Output the (x, y) coordinate of the center of the cell containing the given text.  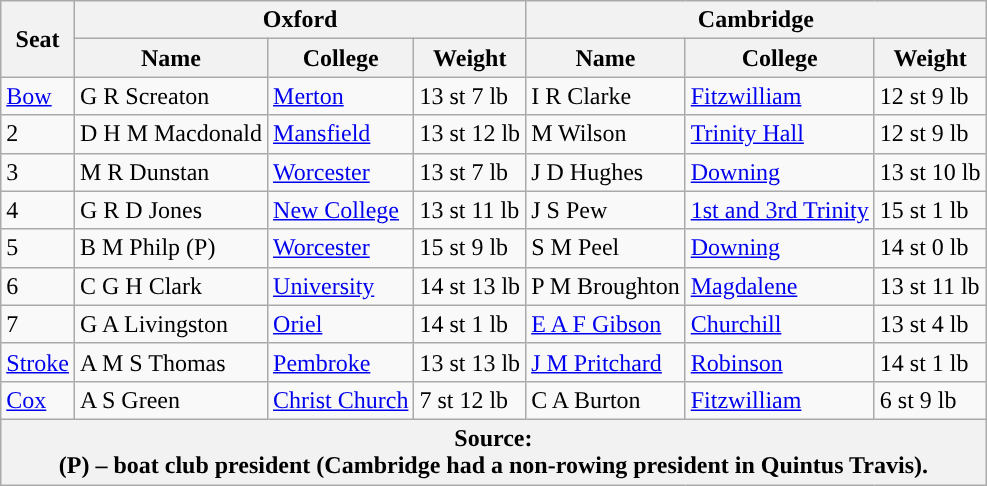
4 (38, 210)
M R Dunstan (170, 172)
Christ Church (341, 400)
M Wilson (606, 134)
13 st 10 lb (930, 172)
Churchill (780, 324)
New College (341, 210)
Trinity Hall (780, 134)
Stroke (38, 362)
Cox (38, 400)
13 st 12 lb (470, 134)
A S Green (170, 400)
3 (38, 172)
B M Philp (P) (170, 248)
S M Peel (606, 248)
6 st 9 lb (930, 400)
1st and 3rd Trinity (780, 210)
J D Hughes (606, 172)
I R Clarke (606, 96)
7 st 12 lb (470, 400)
J S Pew (606, 210)
Robinson (780, 362)
6 (38, 286)
Mansfield (341, 134)
Magdalene (780, 286)
Oriel (341, 324)
G A Livingston (170, 324)
G R D Jones (170, 210)
G R Screaton (170, 96)
15 st 9 lb (470, 248)
2 (38, 134)
D H M Macdonald (170, 134)
J M Pritchard (606, 362)
14 st 0 lb (930, 248)
Bow (38, 96)
C G H Clark (170, 286)
Source:(P) – boat club president (Cambridge had a non-rowing president in Quintus Travis). (494, 452)
E A F Gibson (606, 324)
13 st 4 lb (930, 324)
A M S Thomas (170, 362)
13 st 13 lb (470, 362)
7 (38, 324)
5 (38, 248)
Merton (341, 96)
Pembroke (341, 362)
14 st 13 lb (470, 286)
Cambridge (756, 20)
Oxford (300, 20)
Seat (38, 39)
P M Broughton (606, 286)
C A Burton (606, 400)
University (341, 286)
15 st 1 lb (930, 210)
